Output the [x, y] coordinate of the center of the cell containing the given text.  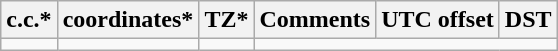
UTC offset [438, 20]
TZ* [226, 20]
Comments [315, 20]
coordinates* [128, 20]
c.c.* [29, 20]
DST [528, 20]
